Provide the (x, y) coordinate of the cell's center where the given text is located.  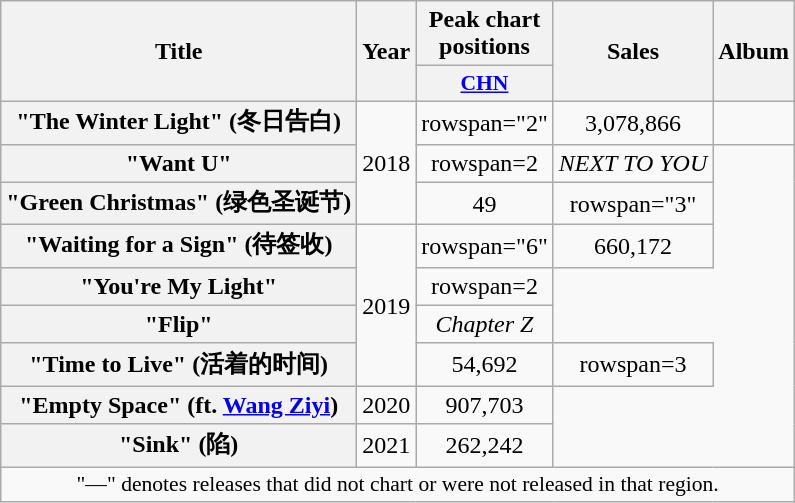
CHN (485, 84)
660,172 (633, 246)
rowspan=3 (633, 364)
"Waiting for a Sign" (待签收) (179, 246)
"Flip" (179, 324)
"—" denotes releases that did not chart or were not released in that region. (398, 484)
rowspan="2" (485, 122)
49 (485, 204)
2018 (386, 162)
"Sink" (陷) (179, 446)
2020 (386, 405)
Peak chart positions (485, 34)
Album (754, 52)
3,078,866 (633, 122)
907,703 (485, 405)
Chapter Z (485, 324)
"You're My Light" (179, 286)
2021 (386, 446)
262,242 (485, 446)
"Want U" (179, 163)
"The Winter Light" (冬日告白) (179, 122)
"Green Christmas" (绿色圣诞节) (179, 204)
Sales (633, 52)
rowspan="3" (633, 204)
NEXT TO YOU (633, 163)
"Empty Space" (ft. Wang Ziyi) (179, 405)
54,692 (485, 364)
2019 (386, 306)
rowspan="6" (485, 246)
"Time to Live" (活着的时间) (179, 364)
Title (179, 52)
Year (386, 52)
